Provide the [x, y] coordinate of the cell's center where the given text is located.  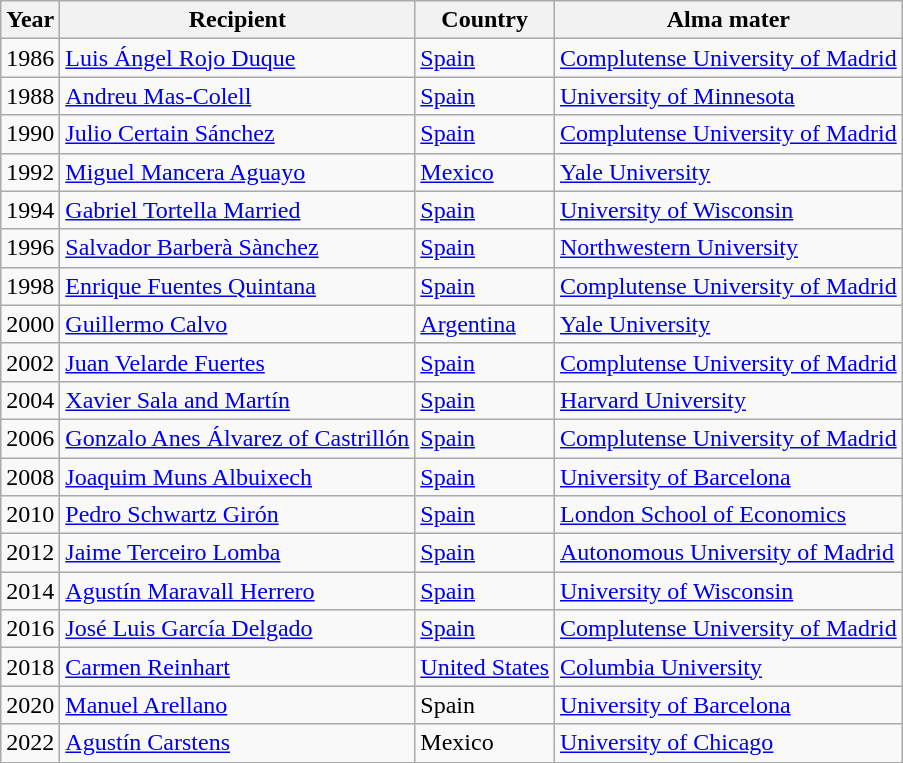
José Luis García Delgado [238, 629]
Andreu Mas-Colell [238, 96]
2022 [30, 743]
1988 [30, 96]
1994 [30, 210]
2002 [30, 362]
Gabriel Tortella Married [238, 210]
Pedro Schwartz Girón [238, 515]
Enrique Fuentes Quintana [238, 286]
2012 [30, 553]
2004 [30, 400]
Carmen Reinhart [238, 667]
2006 [30, 438]
Luis Ángel Rojo Duque [238, 58]
Argentina [485, 324]
Gonzalo Anes Álvarez of Castrillón [238, 438]
Xavier Sala and Martín [238, 400]
Autonomous University of Madrid [729, 553]
Manuel Arellano [238, 705]
London School of Economics [729, 515]
Agustín Maravall Herrero [238, 591]
1998 [30, 286]
United States [485, 667]
Julio Certain Sánchez [238, 134]
Guillermo Calvo [238, 324]
Juan Velarde Fuertes [238, 362]
2010 [30, 515]
Miguel Mancera Aguayo [238, 172]
2020 [30, 705]
1986 [30, 58]
University of Chicago [729, 743]
Country [485, 20]
2000 [30, 324]
1992 [30, 172]
1990 [30, 134]
Northwestern University [729, 248]
Alma mater [729, 20]
2018 [30, 667]
2008 [30, 477]
Agustín Carstens [238, 743]
Recipient [238, 20]
Joaquim Muns Albuixech [238, 477]
Harvard University [729, 400]
Salvador Barberà Sànchez [238, 248]
Columbia University [729, 667]
Jaime Terceiro Lomba [238, 553]
1996 [30, 248]
University of Minnesota [729, 96]
Year [30, 20]
2014 [30, 591]
2016 [30, 629]
